Capture the cell that displays the provided text and extract its [x, y] central coordinate. 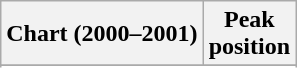
Peakposition [249, 34]
Chart (2000–2001) [102, 34]
